Identify which cell holds the provided text, then report its (x, y) central coordinate. 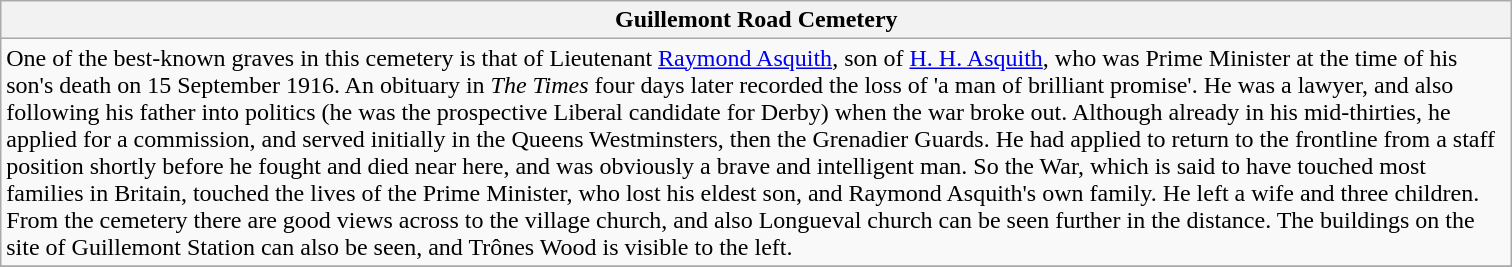
Guillemont Road Cemetery (756, 20)
